Search for the cell housing the specified text and yield its [X, Y] center coordinate. 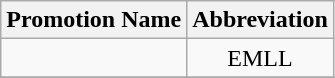
Abbreviation [260, 20]
Promotion Name [94, 20]
EMLL [260, 58]
